Identify which cell holds the provided text, then report its (X, Y) central coordinate. 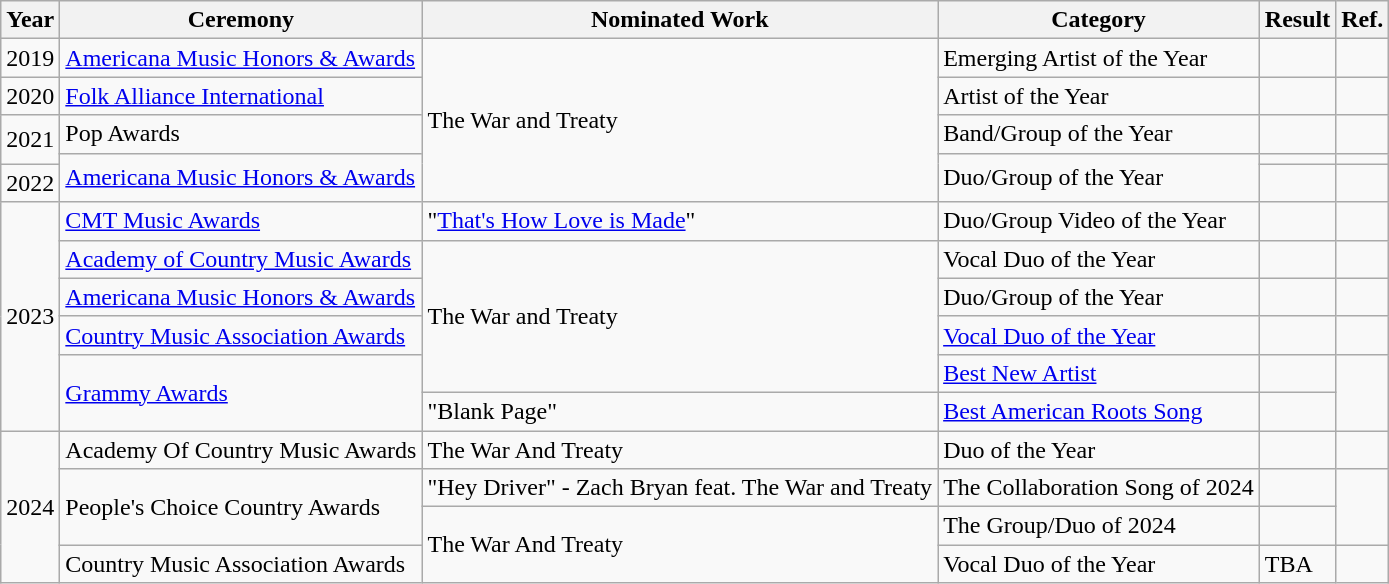
Band/Group of the Year (1099, 134)
Best New Artist (1099, 373)
Result (1297, 20)
Pop Awards (241, 134)
Best American Roots Song (1099, 411)
Duo of the Year (1099, 449)
"Hey Driver" - Zach Bryan feat. The War and Treaty (680, 488)
2021 (30, 140)
Year (30, 20)
People's Choice Country Awards (241, 507)
Duo/Group Video of the Year (1099, 221)
Ref. (1362, 20)
The Group/Duo of 2024 (1099, 526)
Nominated Work (680, 20)
2024 (30, 506)
Category (1099, 20)
2020 (30, 96)
Folk Alliance International (241, 96)
"That's How Love is Made" (680, 221)
2023 (30, 316)
Academy Of Country Music Awards (241, 449)
Ceremony (241, 20)
2019 (30, 58)
Academy of Country Music Awards (241, 259)
Emerging Artist of the Year (1099, 58)
"Blank Page" (680, 411)
The Collaboration Song of 2024 (1099, 488)
Grammy Awards (241, 392)
2022 (30, 183)
CMT Music Awards (241, 221)
TBA (1297, 564)
Artist of the Year (1099, 96)
